Return [x, y] of the center of cell containing provided text 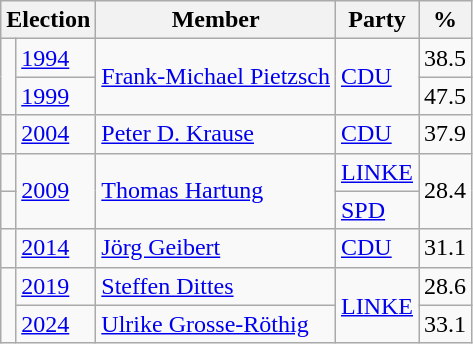
Ulrike Grosse-Röthig [216, 324]
Frank-Michael Pietzsch [216, 77]
2004 [56, 134]
28.6 [446, 286]
1999 [56, 96]
2019 [56, 286]
Member [216, 20]
47.5 [446, 96]
31.1 [446, 248]
33.1 [446, 324]
Steffen Dittes [216, 286]
Election [48, 20]
2009 [56, 191]
% [446, 20]
Party [376, 20]
Thomas Hartung [216, 191]
28.4 [446, 191]
SPD [376, 210]
38.5 [446, 58]
37.9 [446, 134]
2014 [56, 248]
Peter D. Krause [216, 134]
2024 [56, 324]
1994 [56, 58]
Jörg Geibert [216, 248]
